Return (x, y) of the center of cell containing provided text 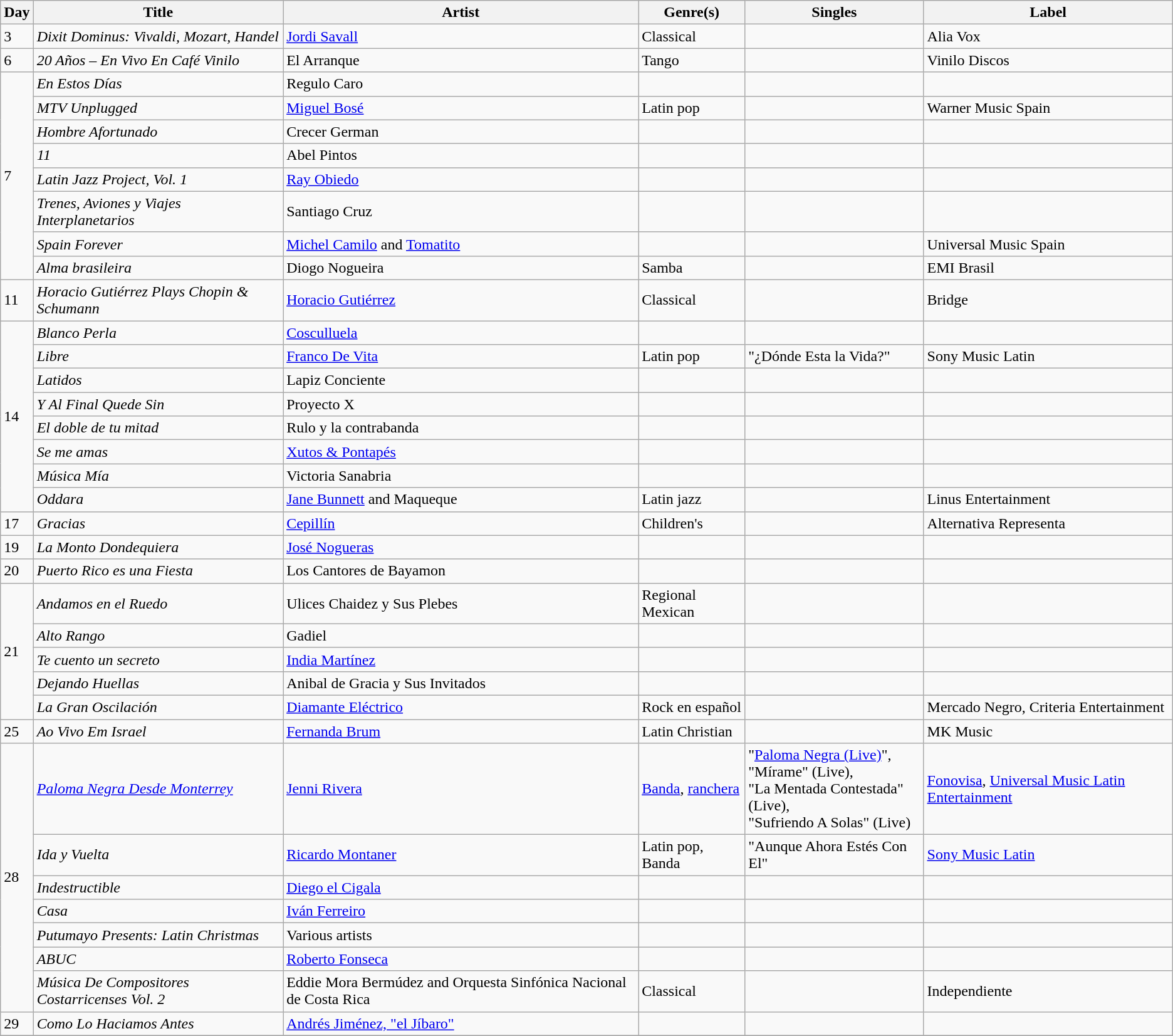
Label (1048, 13)
Santiago Cruz (461, 212)
India Martínez (461, 659)
Iván Ferreiro (461, 911)
MK Music (1048, 731)
En Estos Días (158, 84)
Diamante Eléctrico (461, 707)
19 (17, 547)
14 (17, 416)
José Nogueras (461, 547)
Puerto Rico es una Fiesta (158, 571)
Miguel Bosé (461, 108)
Vinilo Discos (1048, 60)
Música De Compositores Costarricenses Vol. 2 (158, 992)
29 (17, 1023)
Artist (461, 13)
Alma brasileira (158, 268)
Universal Music Spain (1048, 244)
6 (17, 60)
Oddara (158, 500)
Alternativa Representa (1048, 523)
Trenes, Aviones y Viajes Interplanetarios (158, 212)
El doble de tu mitad (158, 428)
Abel Pintos (461, 155)
17 (17, 523)
Various artists (461, 935)
Libre (158, 357)
Y Al Final Quede Sin (158, 404)
Singles (835, 13)
"¿Dónde Esta la Vida?" (835, 357)
ABUC (158, 959)
La Gran Oscilación (158, 707)
20 Años – En Vivo En Café Vinilo (158, 60)
Genre(s) (692, 13)
Anibal de Gracia y Sus Invitados (461, 683)
Rock en español (692, 707)
Ray Obiedo (461, 179)
Horacio Gutiérrez (461, 300)
Gadiel (461, 636)
20 (17, 571)
Alia Vox (1048, 36)
"Aunque Ahora Estés Con El" (835, 855)
Casa (158, 911)
La Monto Dondequiera (158, 547)
El Arranque (461, 60)
25 (17, 731)
Tango (692, 60)
Franco De Vita (461, 357)
Latin Christian (692, 731)
Horacio Gutiérrez Plays Chopin & Schumann (158, 300)
Ricardo Montaner (461, 855)
Fernanda Brum (461, 731)
Spain Forever (158, 244)
Latin pop, Banda (692, 855)
Eddie Mora Bermúdez and Orquesta Sinfónica Nacional de Costa Rica (461, 992)
Children's (692, 523)
Mercado Negro, Criteria Entertainment (1048, 707)
Samba (692, 268)
Crecer German (461, 132)
Roberto Fonseca (461, 959)
Blanco Perla (158, 333)
3 (17, 36)
Cosculluela (461, 333)
Dixit Dominus: Vivaldi, Mozart, Handel (158, 36)
Victoria Sanabria (461, 476)
Latin Jazz Project, Vol. 1 (158, 179)
Alto Rango (158, 636)
Ao Vivo Em Israel (158, 731)
21 (17, 651)
Diogo Nogueira (461, 268)
Ida y Vuelta (158, 855)
Jane Bunnett and Maqueque (461, 500)
Title (158, 13)
Lapiz Conciente (461, 380)
Independiente (1048, 992)
Música Mía (158, 476)
Hombre Afortunado (158, 132)
Putumayo Presents: Latin Christmas (158, 935)
Te cuento un secreto (158, 659)
Banda, ranchera (692, 789)
Diego el Cigala (461, 887)
Michel Camilo and Tomatito (461, 244)
EMI Brasil (1048, 268)
Paloma Negra Desde Monterrey (158, 789)
Andrés Jiménez, "el Jíbaro" (461, 1023)
Se me amas (158, 452)
Andamos en el Ruedo (158, 603)
Regulo Caro (461, 84)
Bridge (1048, 300)
Cepillín (461, 523)
Jordi Savall (461, 36)
Latidos (158, 380)
Regional Mexican (692, 603)
Linus Entertainment (1048, 500)
Proyecto X (461, 404)
Day (17, 13)
Dejando Huellas (158, 683)
Jenni Rivera (461, 789)
Los Cantores de Bayamon (461, 571)
28 (17, 877)
Gracias (158, 523)
MTV Unplugged (158, 108)
Fonovisa, Universal Music Latin Entertainment (1048, 789)
Warner Music Spain (1048, 108)
7 (17, 176)
Ulices Chaidez y Sus Plebes (461, 603)
Rulo y la contrabanda (461, 428)
Latin jazz (692, 500)
Como Lo Haciamos Antes (158, 1023)
Xutos & Pontapés (461, 452)
Indestructible (158, 887)
"Paloma Negra (Live)","Mírame" (Live),"La Mentada Contestada" (Live),"Sufriendo A Solas" (Live) (835, 789)
